Pinpoint the cell where the given text exists, returning its (X, Y) midpoint coordinate. 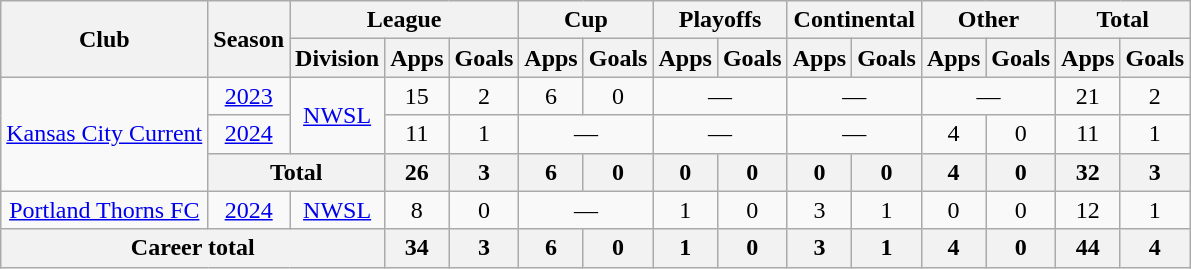
26 (417, 172)
League (404, 20)
Continental (854, 20)
Season (249, 39)
Career total (193, 248)
Playoffs (720, 20)
Kansas City Current (104, 134)
21 (1088, 96)
Portland Thorns FC (104, 210)
Division (338, 58)
Club (104, 39)
15 (417, 96)
Cup (586, 20)
44 (1088, 248)
8 (417, 210)
12 (1088, 210)
2023 (249, 96)
Other (988, 20)
32 (1088, 172)
34 (417, 248)
